Locate the cell with the specified text and output its [X, Y] center coordinate. 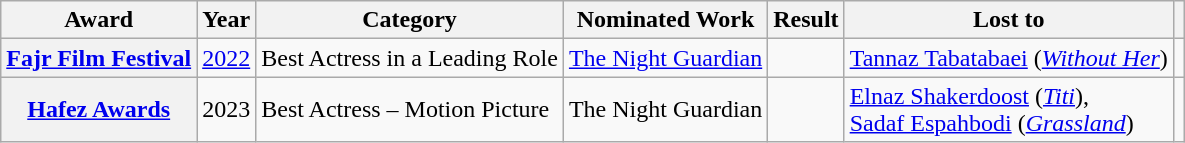
2022 [226, 58]
Year [226, 20]
Elnaz Shakerdoost (Titi),Sadaf Espahbodi (Grassland) [1008, 110]
Best Actress in a Leading Role [410, 58]
Category [410, 20]
2023 [226, 110]
Award [99, 20]
Lost to [1008, 20]
Result [806, 20]
Tannaz Tabatabaei (Without Her) [1008, 58]
Fajr Film Festival [99, 58]
Nominated Work [665, 20]
Hafez Awards [99, 110]
Best Actress – Motion Picture [410, 110]
